From the cell containing the given text, extract its center point as (X, Y) coordinate. 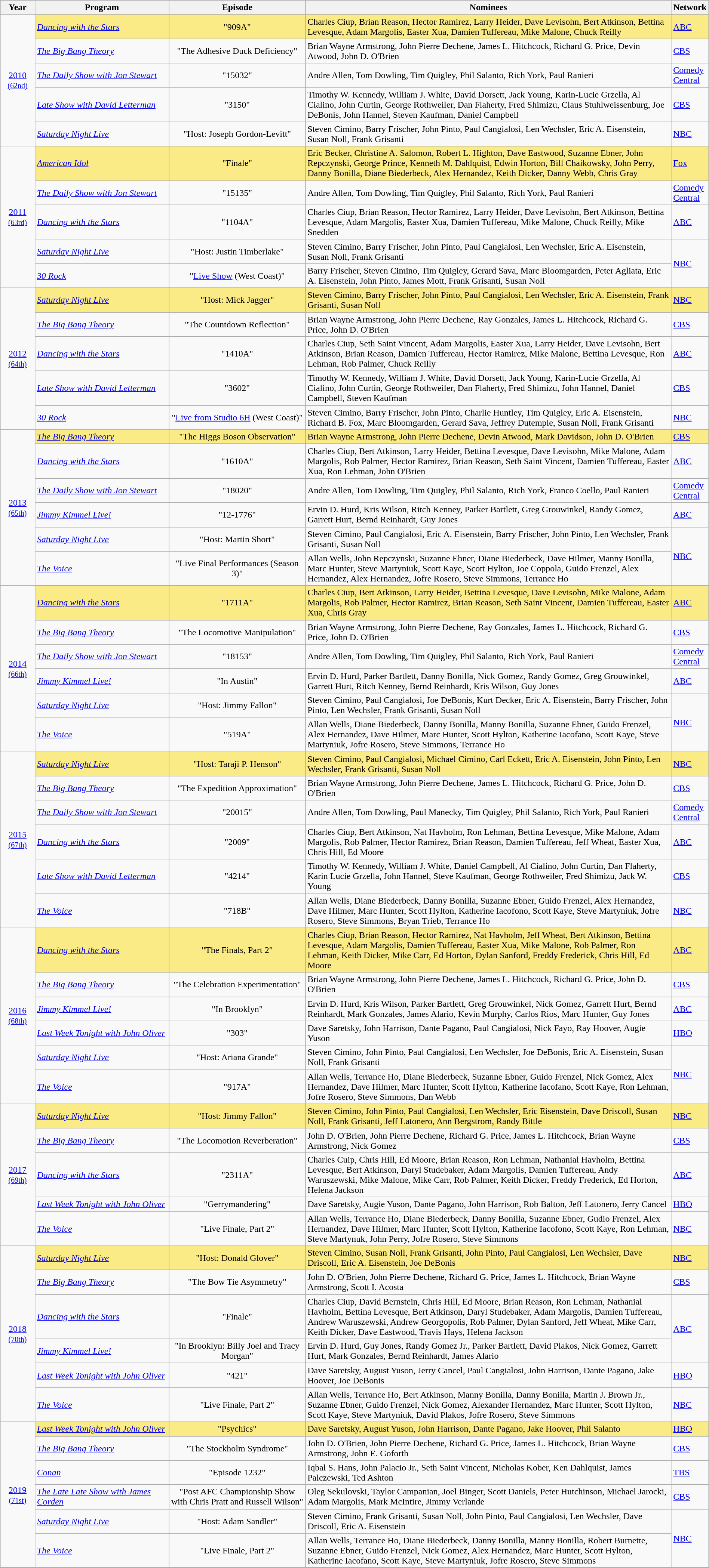
"917A" (237, 1087)
"3150" (237, 105)
"303" (237, 1033)
"Host: Justin Timberlake" (237, 251)
"The Locomotion Reverberation" (237, 1140)
John D. O'Brien, John Pierre Dechene, Richard G. Price, James L. Hitchcock, Brian Wayne Armstrong, John E. Goforth (488, 1448)
Fox (690, 163)
"The Adhesive Duck Deficiency" (237, 51)
"718B" (237, 911)
"4214" (237, 876)
"1711A" (237, 603)
"Host: Joseph Gordon-Levitt" (237, 134)
"In Brooklyn" (237, 1009)
"The Bow Tie Asymmetry" (237, 1283)
Iqbal S. Hans, John Palacio Jr., Seth Saint Vincent, Nicholas Kober, Ken Dahlquist, James Palczewski, Ted Ashton (488, 1472)
"2009" (237, 842)
"2311A" (237, 1175)
John D. O'Brien, John Pierre Dechene, Richard G. Price, James L. Hitchcock, Brian Wayne Armstrong, Scott I. Acosta (488, 1283)
"12-1776" (237, 515)
Oleg Sekulovski, Taylor Campanian, Joel Binger, Scott Daniels, Peter Hutchinson, Michael Jarocki, Adam Margolis, Mark McIntire, Jimmy Verlande (488, 1497)
2011(63rd) (18, 217)
TBS (690, 1472)
Andre Allen, Tom Dowling, Paul Manecky, Tim Quigley, Phil Salanto, Rich York, Paul Ranieri (488, 812)
Episode (237, 7)
Ervin D. Hurd, Guy Jones, Randy Gomez Jr., Parker Bartlett, David Plakos, Nick Gomez, Garrett Hurt, Mark Gonzales, Bernd Reinhardt, James Alario (488, 1351)
"Host: Ariana Grande" (237, 1058)
Steven Cimino, Paul Cangialosi, Eric A. Eisenstein, Barry Frischer, John Pinto, Len Wechsler, Frank Grisanti, Susan Noll (488, 539)
"Episode 1232" (237, 1472)
2016(68th) (18, 1016)
Program (102, 7)
2010(62nd) (18, 80)
"1104A" (237, 222)
"The Celebration Experimentation" (237, 984)
"The Finals, Part 2" (237, 950)
"1610A" (237, 461)
"18153" (237, 656)
"Psychics" (237, 1429)
2018(70th) (18, 1334)
Nominees (488, 7)
"Host: Taraji P. Henson" (237, 764)
Steven Cimino, Frank Grisanti, Susan Noll, John Pinto, Paul Cangialosi, Len Wechsler, Dave Driscoll, Eric A. Eisenstein (488, 1521)
2013(65th) (18, 507)
"The Stockholm Syndrome" (237, 1448)
"Host: Mick Jagger" (237, 300)
Steven Cimino, John Pinto, Paul Cangialosi, Len Wechsler, Joe DeBonis, Eric A. Eisenstein, Susan Noll, Frank Grisanti (488, 1058)
Steven Cimino, Susan Noll, Frank Grisanti, John Pinto, Paul Cangialosi, Len Wechsler, Dave Driscoll, Eric A. Eisenstein, Joe DeBonis (488, 1258)
2012(64th) (18, 359)
"The Locomotive Manipulation" (237, 632)
Dave Saretsky, Augie Yuson, Dante Pagano, John Harrison, Rob Balton, Jeff Latonero, Jerry Cancel (488, 1204)
"1410A" (237, 354)
2017(69th) (18, 1175)
2015(67th) (18, 840)
2019(71st) (18, 1495)
Conan (102, 1472)
Steven Cimino, Barry Frischer, John Pinto, Paul Cangialosi, Len Wechsler, Eric A. Eisenstein, Frank Grisanti, Susan Noll (488, 300)
Brian Wayne Armstrong, John Pierre Dechene, Devin Atwood, Mark Davidson, John D. O'Brien (488, 437)
"519A" (237, 734)
Andre Allen, Tom Dowling, Tim Quigley, Phil Salanto, Rich York, Franco Coello, Paul Ranieri (488, 490)
"3602" (237, 388)
"15135" (237, 193)
"The Countdown Reflection" (237, 324)
"Host: Donald Glover" (237, 1258)
John D. O'Brien, John Pierre Dechene, Richard G. Price, James L. Hitchcock, Brian Wayne Armstrong, Nick Gomez (488, 1140)
"Post AFC Championship Show with Chris Pratt and Russell Wilson" (237, 1497)
"Live Final Performances (Season 3)" (237, 568)
"Host: Adam Sandler" (237, 1521)
"18020" (237, 490)
"15032" (237, 75)
"The Expedition Approximation" (237, 788)
"Host: Martin Short" (237, 539)
"909A" (237, 27)
"The Higgs Boson Observation" (237, 437)
Brian Wayne Armstrong, John Pierre Dechene, James L. Hitchcock, Richard G. Price, Devin Atwood, John D. O'Brien (488, 51)
American Idol (102, 163)
"Live Show (West Coast)" (237, 276)
Dave Saretsky, August Yuson, John Harrison, Dante Pagano, Jake Hoover, Phil Salanto (488, 1429)
The Late Late Show with James Corden (102, 1497)
"In Brooklyn: Billy Joel and Tracy Morgan" (237, 1351)
Ervin D. Hurd, Kris Wilson, Ritch Kenney, Parker Bartlett, Greg Grouwinkel, Randy Gomez, Garrett Hurt, Bernd Reinhardt, Guy Jones (488, 515)
"In Austin" (237, 681)
2014(66th) (18, 669)
Steven Cimino, Paul Cangialosi, Michael Cimino, Carl Eckett, Eric A. Eisenstein, John Pinto, Len Wechsler, Frank Grisanti, Susan Noll (488, 764)
Year (18, 7)
"421" (237, 1375)
Dave Saretsky, August Yuson, Jerry Cancel, Paul Cangialosi, John Harrison, Dante Pagano, Jake Hoover, Joe DeBonis (488, 1375)
Steven Cimino, Paul Cangialosi, Joe DeBonis, Kurt Decker, Eric A. Eisenstein, Barry Frischer, John Pinto, Len Wechsler, Frank Grisanti, Susan Noll (488, 705)
"Live from Studio 6H (West Coast)" (237, 418)
"Gerrymandering" (237, 1204)
"20015" (237, 812)
Network (690, 7)
Dave Saretsky, John Harrison, Dante Pagano, Paul Cangialosi, Nick Fayo, Ray Hoover, Augie Yuson (488, 1033)
